Output the [x, y] coordinate of the center of the cell containing the given text.  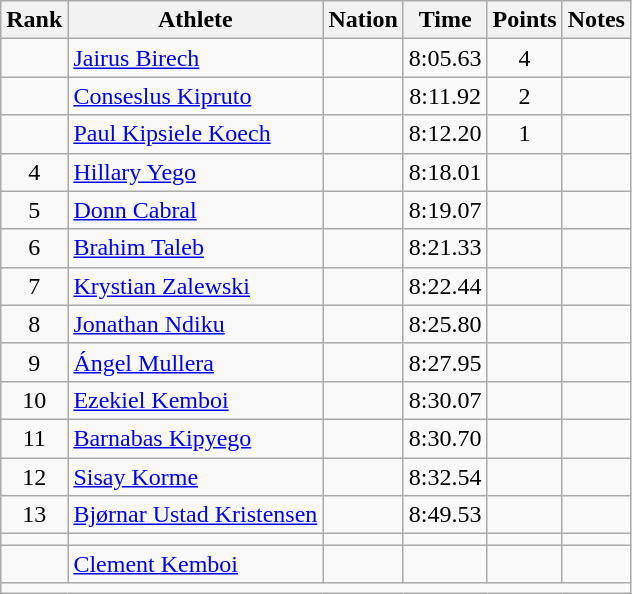
Brahim Taleb [196, 248]
11 [34, 438]
8:12.20 [445, 134]
Barnabas Kipyego [196, 438]
Rank [34, 20]
5 [34, 210]
Ángel Mullera [196, 362]
8:32.54 [445, 477]
Jairus Birech [196, 58]
8:30.07 [445, 400]
10 [34, 400]
8:25.80 [445, 324]
Conseslus Kipruto [196, 96]
Notes [596, 20]
8:05.63 [445, 58]
6 [34, 248]
8:30.70 [445, 438]
Sisay Korme [196, 477]
8 [34, 324]
Jonathan Ndiku [196, 324]
8:19.07 [445, 210]
9 [34, 362]
Points [524, 20]
2 [524, 96]
Paul Kipsiele Koech [196, 134]
Time [445, 20]
13 [34, 515]
1 [524, 134]
7 [34, 286]
8:27.95 [445, 362]
Ezekiel Kemboi [196, 400]
Hillary Yego [196, 172]
Bjørnar Ustad Kristensen [196, 515]
12 [34, 477]
8:49.53 [445, 515]
8:11.92 [445, 96]
Krystian Zalewski [196, 286]
8:18.01 [445, 172]
Clement Kemboi [196, 564]
8:22.44 [445, 286]
8:21.33 [445, 248]
Athlete [196, 20]
Nation [363, 20]
Donn Cabral [196, 210]
